Return (x, y) of the center of cell containing provided text 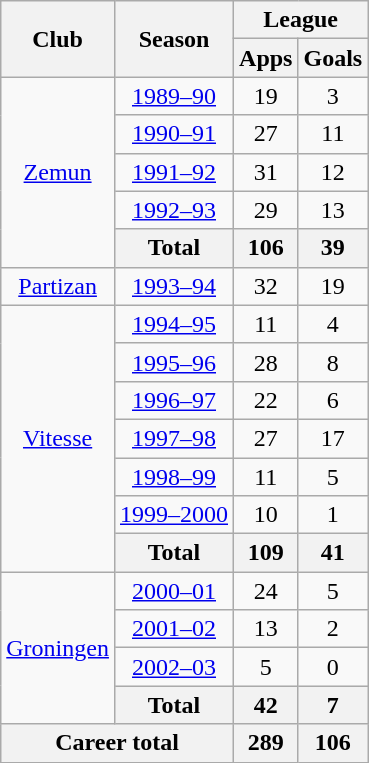
1990–91 (174, 134)
28 (266, 362)
1 (333, 515)
289 (266, 743)
Season (174, 39)
42 (266, 705)
4 (333, 324)
2 (333, 629)
41 (333, 553)
7 (333, 705)
1993–94 (174, 286)
32 (266, 286)
2000–01 (174, 591)
Zemun (58, 172)
24 (266, 591)
Apps (266, 58)
17 (333, 438)
Groningen (58, 648)
Club (58, 39)
Goals (333, 58)
Career total (118, 743)
8 (333, 362)
2002–03 (174, 667)
3 (333, 96)
1995–96 (174, 362)
0 (333, 667)
1994–95 (174, 324)
22 (266, 400)
Partizan (58, 286)
1992–93 (174, 210)
12 (333, 172)
29 (266, 210)
1997–98 (174, 438)
39 (333, 248)
League (301, 20)
2001–02 (174, 629)
1996–97 (174, 400)
1991–92 (174, 172)
109 (266, 553)
1999–2000 (174, 515)
6 (333, 400)
1998–99 (174, 477)
10 (266, 515)
31 (266, 172)
1989–90 (174, 96)
Vitesse (58, 438)
